Output the (X, Y) coordinate of the center of the cell containing the given text.  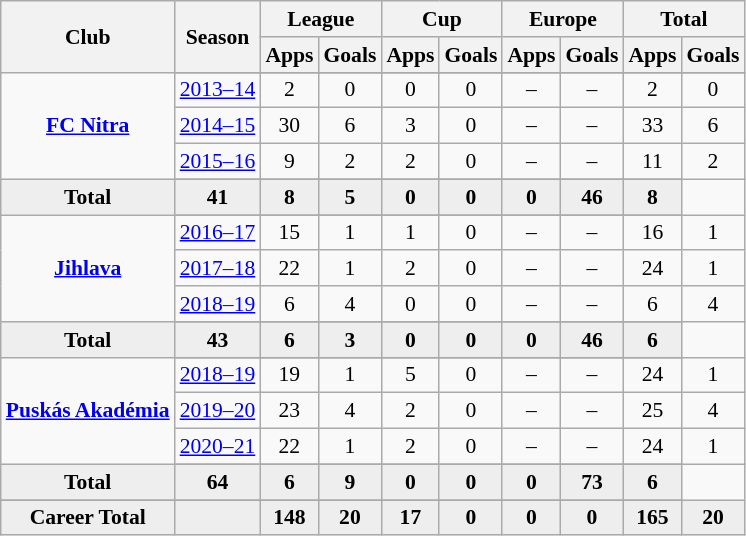
148 (289, 518)
2020–21 (218, 447)
23 (289, 411)
Club (88, 36)
2019–20 (218, 411)
17 (410, 518)
FC Nitra (88, 126)
11 (652, 162)
30 (289, 126)
2016–17 (218, 233)
19 (289, 375)
Career Total (88, 518)
16 (652, 233)
Cup (442, 19)
Puskás Akadémia (88, 410)
Jihlava (88, 268)
73 (592, 482)
43 (218, 340)
15 (289, 233)
33 (652, 126)
25 (652, 411)
Season (218, 36)
League (320, 19)
Europe (562, 19)
41 (218, 197)
2013–14 (218, 90)
64 (218, 482)
2014–15 (218, 126)
2017–18 (218, 269)
165 (652, 518)
2015–16 (218, 162)
